Capture the cell that displays the provided text and extract its (x, y) central coordinate. 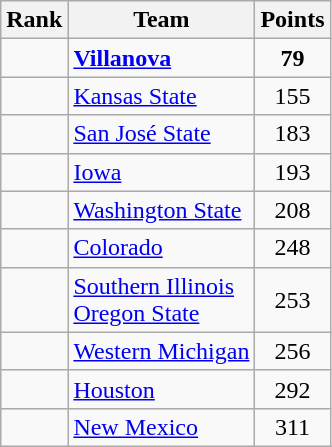
New Mexico (162, 427)
Washington State (162, 210)
193 (292, 172)
Points (292, 20)
292 (292, 389)
Houston (162, 389)
155 (292, 96)
Southern IllinoisOregon State (162, 300)
Rank (34, 20)
Iowa (162, 172)
311 (292, 427)
253 (292, 300)
208 (292, 210)
San José State (162, 134)
Team (162, 20)
79 (292, 58)
256 (292, 351)
Colorado (162, 248)
248 (292, 248)
Villanova (162, 58)
183 (292, 134)
Western Michigan (162, 351)
Kansas State (162, 96)
